Provide the [x, y] coordinate of the cell's center where the given text is located.  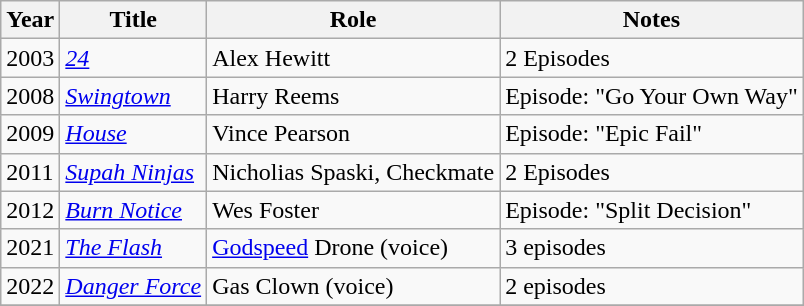
Nicholias Spaski, Checkmate [354, 172]
Title [134, 20]
Gas Clown (voice) [354, 286]
24 [134, 58]
2008 [30, 96]
The Flash [134, 248]
2011 [30, 172]
Notes [652, 20]
Episode: "Epic Fail" [652, 134]
Episode: "Go Your Own Way" [652, 96]
Godspeed Drone (voice) [354, 248]
Burn Notice [134, 210]
Alex Hewitt [354, 58]
3 episodes [652, 248]
Swingtown [134, 96]
2 episodes [652, 286]
Harry Reems [354, 96]
Role [354, 20]
House [134, 134]
Episode: "Split Decision" [652, 210]
2012 [30, 210]
Vince Pearson [354, 134]
Supah Ninjas [134, 172]
2021 [30, 248]
2022 [30, 286]
Year [30, 20]
Wes Foster [354, 210]
2009 [30, 134]
2003 [30, 58]
Danger Force [134, 286]
